Output the (x, y) coordinate of the center of the cell containing the given text.  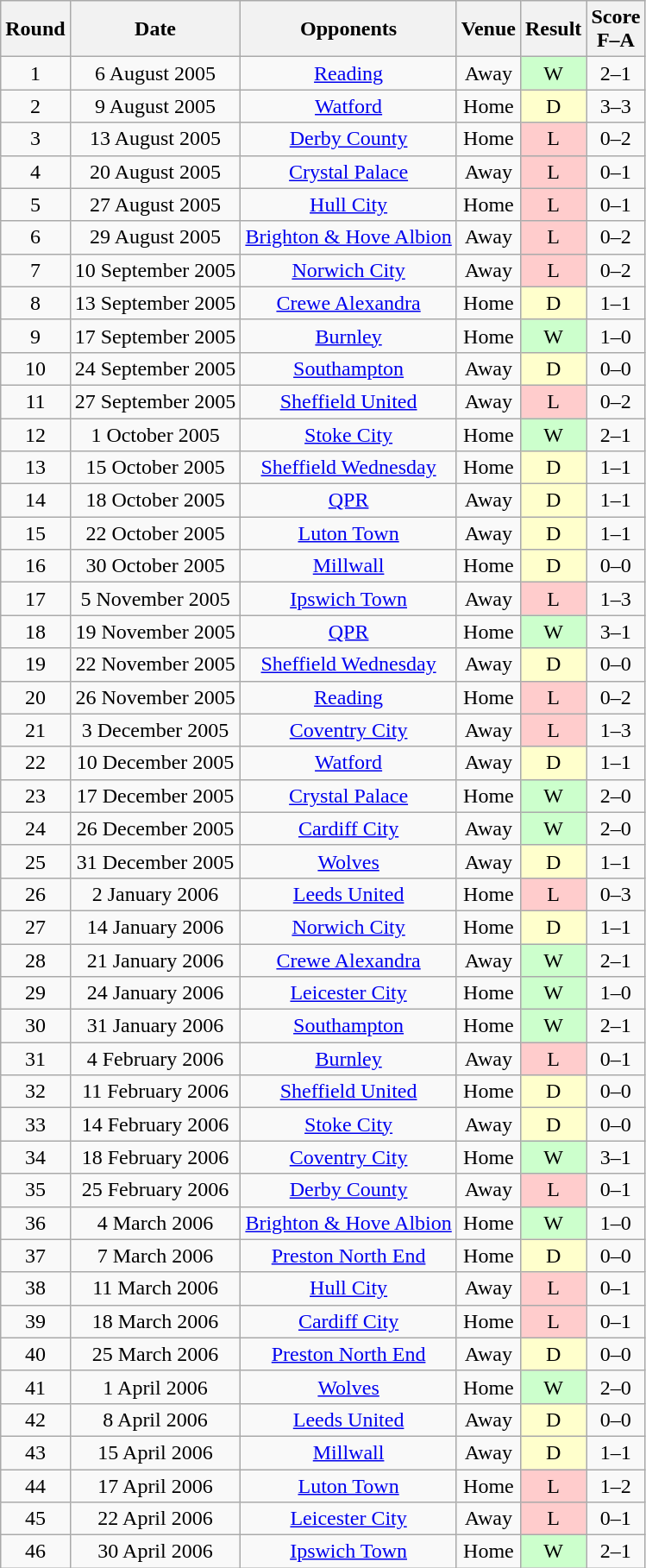
13 (35, 468)
11 February 2006 (155, 1092)
9 August 2005 (155, 106)
45 (35, 1519)
9 (35, 336)
27 September 2005 (155, 401)
Result (553, 29)
4 March 2006 (155, 1223)
42 (35, 1420)
28 (35, 960)
19 (35, 664)
3–3 (616, 106)
23 (35, 796)
21 January 2006 (155, 960)
17 September 2005 (155, 336)
18 October 2005 (155, 501)
12 (35, 434)
41 (35, 1387)
43 (35, 1452)
20 August 2005 (155, 172)
4 February 2006 (155, 1059)
5 (35, 205)
31 (35, 1059)
15 (35, 533)
36 (35, 1223)
17 December 2005 (155, 796)
44 (35, 1485)
29 (35, 993)
25 February 2006 (155, 1190)
5 November 2005 (155, 599)
24 (35, 828)
13 September 2005 (155, 303)
18 March 2006 (155, 1321)
3 December 2005 (155, 730)
18 February 2006 (155, 1157)
25 March 2006 (155, 1354)
17 (35, 599)
24 January 2006 (155, 993)
22 November 2005 (155, 664)
30 October 2005 (155, 566)
37 (35, 1256)
Venue (488, 29)
34 (35, 1157)
16 (35, 566)
8 (35, 303)
10 (35, 368)
2 (35, 106)
31 December 2005 (155, 861)
33 (35, 1124)
30 April 2006 (155, 1552)
3 (35, 139)
Date (155, 29)
2 January 2006 (155, 894)
4 (35, 172)
10 September 2005 (155, 270)
17 April 2006 (155, 1485)
26 November 2005 (155, 697)
11 (35, 401)
0–3 (616, 894)
8 April 2006 (155, 1420)
27 August 2005 (155, 205)
Round (35, 29)
ScoreF–A (616, 29)
14 February 2006 (155, 1124)
26 December 2005 (155, 828)
30 (35, 1026)
1–2 (616, 1485)
39 (35, 1321)
22 (35, 763)
22 April 2006 (155, 1519)
40 (35, 1354)
1 (35, 73)
6 August 2005 (155, 73)
38 (35, 1288)
24 September 2005 (155, 368)
22 October 2005 (155, 533)
25 (35, 861)
29 August 2005 (155, 237)
32 (35, 1092)
11 March 2006 (155, 1288)
31 January 2006 (155, 1026)
14 January 2006 (155, 927)
21 (35, 730)
13 August 2005 (155, 139)
18 (35, 632)
27 (35, 927)
7 (35, 270)
15 April 2006 (155, 1452)
20 (35, 697)
7 March 2006 (155, 1256)
10 December 2005 (155, 763)
6 (35, 237)
1 April 2006 (155, 1387)
14 (35, 501)
46 (35, 1552)
35 (35, 1190)
1 October 2005 (155, 434)
15 October 2005 (155, 468)
19 November 2005 (155, 632)
26 (35, 894)
Opponents (348, 29)
